Return [x, y] of the center of cell containing provided text 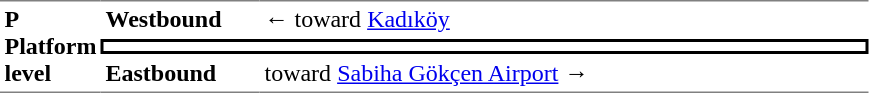
toward Sabiha Gökçen Airport → [564, 74]
Eastbound [180, 74]
← toward Kadıköy [564, 20]
PPlatform level [50, 46]
Westbound [180, 20]
